From the cell containing the given text, extract its center point as (X, Y) coordinate. 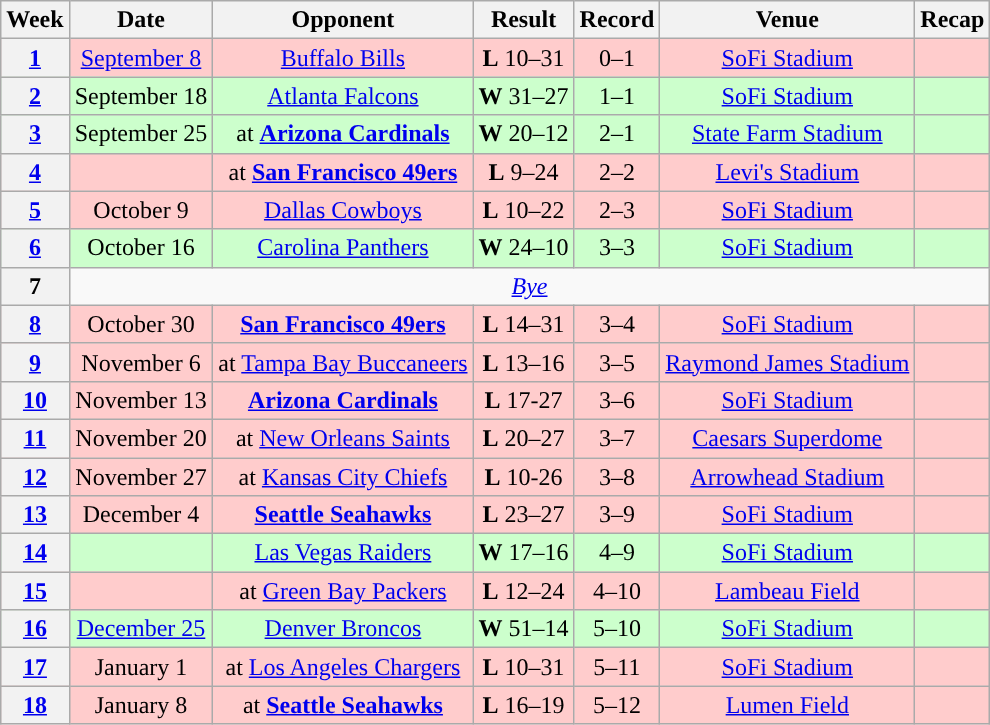
L 17-27 (524, 400)
W 20–12 (524, 134)
L 23–27 (524, 515)
13 (35, 515)
at Tampa Bay Buccaneers (343, 362)
2–2 (617, 172)
September 8 (141, 58)
2–3 (617, 210)
3–5 (617, 362)
November 27 (141, 477)
Las Vegas Raiders (343, 553)
Arrowhead Stadium (788, 477)
W 31–27 (524, 96)
Raymond James Stadium (788, 362)
Lumen Field (788, 705)
3–6 (617, 400)
L 14–31 (524, 324)
Lambeau Field (788, 591)
5–12 (617, 705)
7 (35, 286)
Venue (788, 20)
3–9 (617, 515)
10 (35, 400)
5 (35, 210)
Opponent (343, 20)
Atlanta Falcons (343, 96)
15 (35, 591)
14 (35, 553)
Bye (530, 286)
December 25 (141, 629)
8 (35, 324)
at San Francisco 49ers (343, 172)
Dallas Cowboys (343, 210)
at Green Bay Packers (343, 591)
4–9 (617, 553)
at Los Angeles Chargers (343, 667)
5–10 (617, 629)
Record (617, 20)
3–8 (617, 477)
September 18 (141, 96)
0–1 (617, 58)
6 (35, 248)
January 8 (141, 705)
1–1 (617, 96)
Week (35, 20)
12 (35, 477)
3–7 (617, 438)
4–10 (617, 591)
L 16–19 (524, 705)
3 (35, 134)
at New Orleans Saints (343, 438)
3–4 (617, 324)
Recap (952, 20)
L 9–24 (524, 172)
at Kansas City Chiefs (343, 477)
Date (141, 20)
W 17–16 (524, 553)
11 (35, 438)
Result (524, 20)
3–3 (617, 248)
September 25 (141, 134)
San Francisco 49ers (343, 324)
Levi's Stadium (788, 172)
November 13 (141, 400)
L 13–16 (524, 362)
17 (35, 667)
December 4 (141, 515)
L 20–27 (524, 438)
October 16 (141, 248)
L 12–24 (524, 591)
November 20 (141, 438)
Arizona Cardinals (343, 400)
5–11 (617, 667)
November 6 (141, 362)
1 (35, 58)
2–1 (617, 134)
Buffalo Bills (343, 58)
State Farm Stadium (788, 134)
4 (35, 172)
Carolina Panthers (343, 248)
18 (35, 705)
at Arizona Cardinals (343, 134)
Seattle Seahawks (343, 515)
9 (35, 362)
at Seattle Seahawks (343, 705)
Denver Broncos (343, 629)
October 9 (141, 210)
W 51–14 (524, 629)
January 1 (141, 667)
Caesars Superdome (788, 438)
L 10–22 (524, 210)
2 (35, 96)
W 24–10 (524, 248)
16 (35, 629)
L 10-26 (524, 477)
October 30 (141, 324)
